Capture the cell that displays the provided text and extract its (x, y) central coordinate. 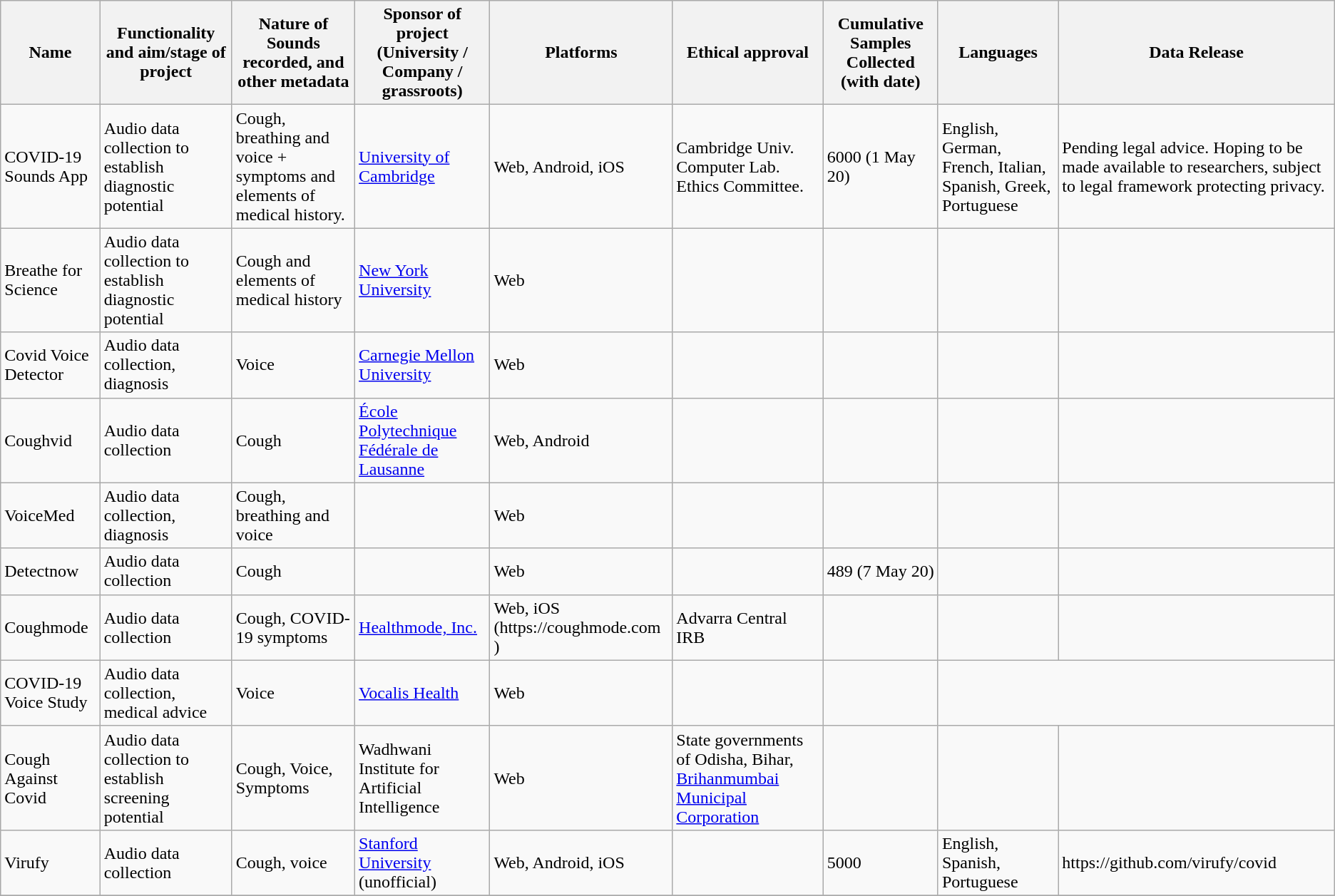
Cambridge Univ. Computer Lab. Ethics Committee. (747, 167)
Web, Android (581, 441)
English, Spanish, Portuguese (998, 862)
École Polytechnique Fédérale de Lausanne (422, 441)
5000 (880, 862)
Audio data collection to establish screening potential (165, 778)
Cough and elements of medical history (293, 280)
Data Release (1197, 53)
Coughmode (50, 627)
State governments of Odisha, Bihar, Brihanmumbai Municipal Corporation (747, 778)
New York University (422, 280)
Functionality and aim/stage of project (165, 53)
Web, iOS (https://coughmode.com ) (581, 627)
Covid Voice Detector (50, 365)
Name (50, 53)
VoiceMed (50, 515)
University of Cambridge (422, 167)
Carnegie Mellon University (422, 365)
COVID-19 Sounds App (50, 167)
Cough, COVID-19 symptoms (293, 627)
Nature of Sounds recorded, and other metadata (293, 53)
Audio data collection, medical advice (165, 693)
Platforms (581, 53)
489 (7 May 20) (880, 572)
Stanford University (unofficial) (422, 862)
Cough, breathing and voice (293, 515)
Advarra Central IRB (747, 627)
Languages (998, 53)
Breathe for Science (50, 280)
Pending legal advice. Hoping to be made available to researchers, subject to legal framework protecting privacy. (1197, 167)
Cough, voice (293, 862)
Sponsor of project (University / Company / grassroots) (422, 53)
Virufy (50, 862)
6000 (1 May 20) (880, 167)
Cough, breathing and voice + symptoms and elements of medical history. (293, 167)
Vocalis Health (422, 693)
Healthmode, Inc. (422, 627)
COVID-19 Voice Study (50, 693)
Ethical approval (747, 53)
Cumulative Samples Collected (with date) (880, 53)
https://github.com/virufy/covid (1197, 862)
English, German, French, Italian, Spanish, Greek, Portuguese (998, 167)
Wadhwani Institute for Artificial Intelligence (422, 778)
Cough, Voice, Symptoms (293, 778)
Cough Against Covid (50, 778)
Detectnow (50, 572)
Coughvid (50, 441)
